For the text-containing cell, return its midpoint in [X, Y] coordinate format. 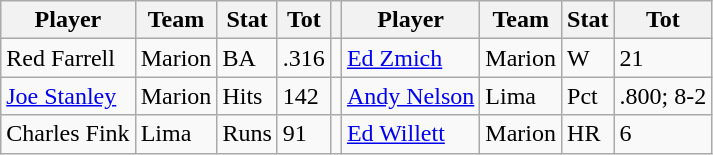
HR [588, 134]
Joe Stanley [68, 96]
Ed Zmich [410, 58]
Charles Fink [68, 134]
6 [663, 134]
Red Farrell [68, 58]
.800; 8-2 [663, 96]
142 [304, 96]
W [588, 58]
.316 [304, 58]
Hits [247, 96]
Runs [247, 134]
BA [247, 58]
21 [663, 58]
Andy Nelson [410, 96]
91 [304, 134]
Ed Willett [410, 134]
Pct [588, 96]
